Return the [x, y] coordinate for the center point of the cell that contains the specified text.  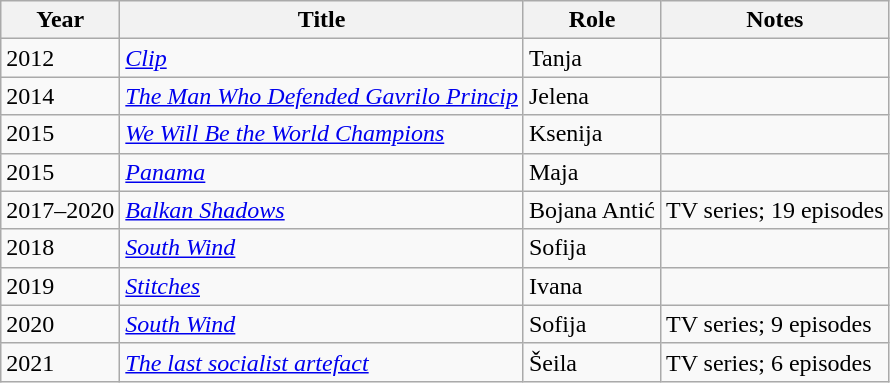
We Will Be the World Champions [322, 134]
Ksenija [592, 134]
Stitches [322, 286]
Jelena [592, 96]
2021 [60, 362]
TV series; 9 episodes [776, 324]
Clip [322, 58]
Role [592, 20]
TV series; 6 episodes [776, 362]
Title [322, 20]
The Man Who Defended Gavrilo Princip [322, 96]
Notes [776, 20]
2019 [60, 286]
Šeila [592, 362]
Panama [322, 172]
2018 [60, 248]
2012 [60, 58]
TV series; 19 episodes [776, 210]
Tanja [592, 58]
2014 [60, 96]
Ivana [592, 286]
Balkan Shadows [322, 210]
2017–2020 [60, 210]
Maja [592, 172]
Year [60, 20]
Bojana Antić [592, 210]
2020 [60, 324]
The last socialist artefact [322, 362]
